Scan for the cell matching the given text and deliver its (X, Y) coordinate at center. 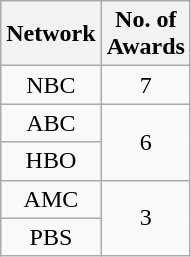
3 (146, 218)
7 (146, 85)
PBS (51, 237)
6 (146, 142)
Network (51, 34)
HBO (51, 161)
No. ofAwards (146, 34)
NBC (51, 85)
AMC (51, 199)
ABC (51, 123)
